Return [X, Y] of the center of cell containing provided text 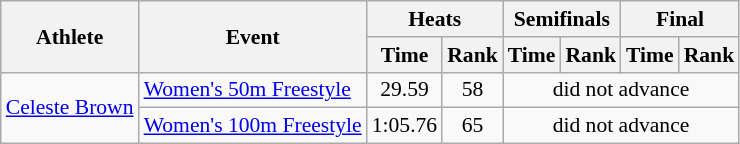
Heats [435, 19]
Event [253, 36]
Final [680, 19]
Athlete [70, 36]
Semifinals [562, 19]
29.59 [404, 90]
Women's 50m Freestyle [253, 90]
1:05.76 [404, 126]
58 [472, 90]
65 [472, 126]
Women's 100m Freestyle [253, 126]
Celeste Brown [70, 108]
